From the cell containing the given text, extract its center point as (X, Y) coordinate. 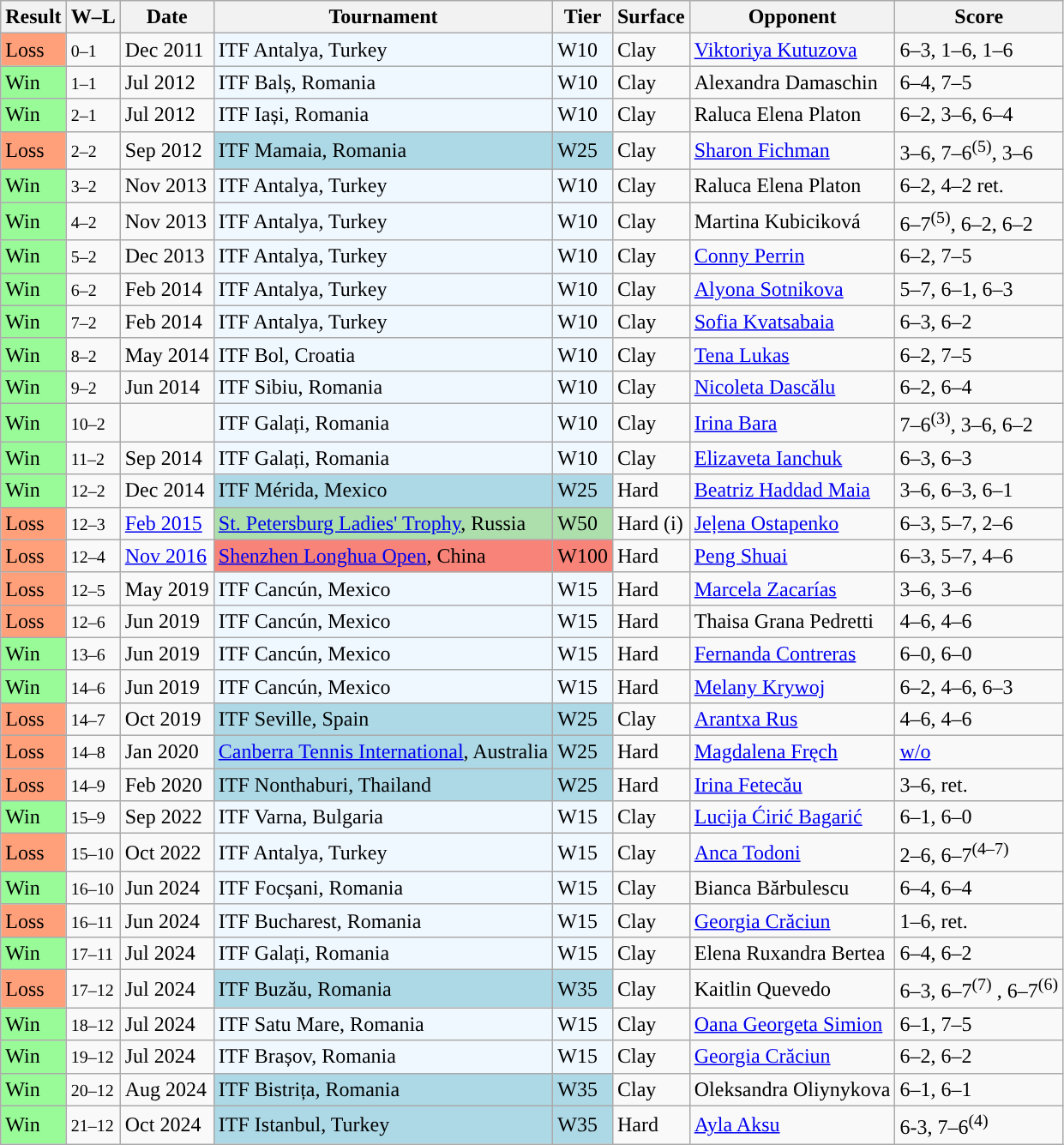
10–2 (93, 422)
Date (166, 17)
14–9 (93, 785)
Nov 2016 (166, 556)
3–6, ret. (979, 785)
ITF Bol, Croatia (382, 354)
5–2 (93, 256)
Conny Perrin (792, 256)
1–1 (93, 82)
Lucija Ćirić Bagarić (792, 817)
6–2 (93, 289)
Aug 2024 (166, 1089)
6–3, 6–7(7) , 6–7(6) (979, 990)
13–6 (93, 654)
Viktoriya Kutuzova (792, 50)
6–2, 3–6, 6–4 (979, 115)
Thaisa Grana Pedretti (792, 621)
2–2 (93, 151)
Shenzhen Longhua Open, China (382, 556)
7–6(3), 3–6, 6–2 (979, 422)
ITF Mérida, Mexico (382, 491)
Oleksandra Oliynykova (792, 1089)
Fernanda Contreras (792, 654)
6–2, 6–2 (979, 1057)
6–3, 5–7, 4–6 (979, 556)
Opponent (792, 17)
Beatriz Haddad Maia (792, 491)
ITF Focșani, Romania (382, 888)
15–9 (93, 817)
6–2, 4–6, 6–3 (979, 686)
ITF Mamaia, Romania (382, 151)
12–3 (93, 523)
Alyona Sotnikova (792, 289)
Martina Kubiciková (792, 221)
ITF Brașov, Romania (382, 1057)
Tena Lukas (792, 354)
w/o (979, 752)
Dec 2013 (166, 256)
7–2 (93, 322)
Sep 2022 (166, 817)
Oct 2024 (166, 1125)
Score (979, 17)
6–1, 6–0 (979, 817)
14–7 (93, 720)
2–6, 6–7(4–7) (979, 853)
Bianca Bărbulescu (792, 888)
9–2 (93, 387)
ITF Nonthaburi, Thailand (382, 785)
Tier (583, 17)
11–2 (93, 458)
6–3, 5–7, 2–6 (979, 523)
4–2 (93, 221)
12–2 (93, 491)
17–12 (93, 990)
Nicoleta Dascălu (792, 387)
6–4, 6–2 (979, 953)
Tournament (382, 17)
6–4, 7–5 (979, 82)
Jeļena Ostapenko (792, 523)
Anca Todoni (792, 853)
2–1 (93, 115)
0–1 (93, 50)
ITF Seville, Spain (382, 720)
W–L (93, 17)
Irina Fetecău (792, 785)
3–2 (93, 186)
14–8 (93, 752)
Ayla Aksu (792, 1125)
ITF Satu Mare, Romania (382, 1024)
Kaitlin Quevedo (792, 990)
Jan 2020 (166, 752)
6–3, 1–6, 1–6 (979, 50)
6–1, 7–5 (979, 1024)
ITF Istanbul, Turkey (382, 1125)
Arantxa Rus (792, 720)
21–12 (93, 1125)
May 2019 (166, 588)
St. Petersburg Ladies' Trophy, Russia (382, 523)
12–4 (93, 556)
Irina Bara (792, 422)
Hard (i) (651, 523)
18–12 (93, 1024)
Sharon Fichman (792, 151)
6–1, 6–1 (979, 1089)
Feb 2020 (166, 785)
17–11 (93, 953)
Oct 2022 (166, 853)
Dec 2014 (166, 491)
6–7(5), 6–2, 6–2 (979, 221)
6–3, 6–2 (979, 322)
6–3, 6–3 (979, 458)
Magdalena Fręch (792, 752)
12–6 (93, 621)
6–4, 6–4 (979, 888)
Canberra Tennis International, Australia (382, 752)
ITF Iași, Romania (382, 115)
Sep 2012 (166, 151)
ITF Bucharest, Romania (382, 920)
Marcela Zacarías (792, 588)
3–6, 6–3, 6–1 (979, 491)
Jun 2014 (166, 387)
Sep 2014 (166, 458)
3–6, 7–6(5), 3–6 (979, 151)
W50 (583, 523)
Surface (651, 17)
6-3, 7–6(4) (979, 1125)
ITF Sibiu, Romania (382, 387)
12–5 (93, 588)
Result (33, 17)
Elizaveta Ianchuk (792, 458)
6–2, 6–4 (979, 387)
20–12 (93, 1089)
Feb 2015 (166, 523)
1–6, ret. (979, 920)
W100 (583, 556)
Sofia Kvatsabaia (792, 322)
16–10 (93, 888)
ITF Varna, Bulgaria (382, 817)
6–0, 6–0 (979, 654)
14–6 (93, 686)
15–10 (93, 853)
ITF Bistrița, Romania (382, 1089)
Dec 2011 (166, 50)
Alexandra Damaschin (792, 82)
ITF Buzău, Romania (382, 990)
Oct 2019 (166, 720)
8–2 (93, 354)
ITF Balș, Romania (382, 82)
5–7, 6–1, 6–3 (979, 289)
Melany Krywoj (792, 686)
16–11 (93, 920)
3–6, 3–6 (979, 588)
Elena Ruxandra Bertea (792, 953)
Peng Shuai (792, 556)
May 2014 (166, 354)
6–2, 4–2 ret. (979, 186)
19–12 (93, 1057)
Oana Georgeta Simion (792, 1024)
